For the text-containing cell, return its midpoint in (x, y) coordinate format. 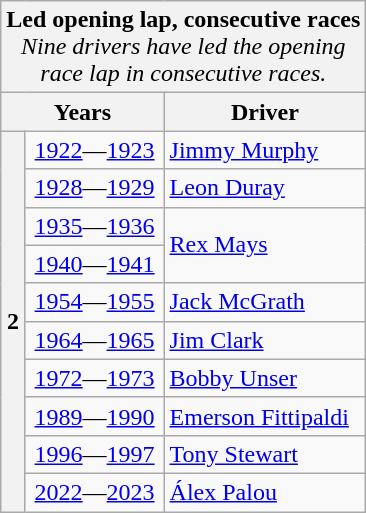
Tony Stewart (265, 454)
Jack McGrath (265, 302)
Emerson Fittipaldi (265, 416)
1922—1923 (94, 150)
1964—1965 (94, 340)
Rex Mays (265, 245)
2 (13, 322)
Led opening lap, consecutive racesNine drivers have led the openingrace lap in consecutive races. (184, 47)
Jim Clark (265, 340)
Álex Palou (265, 492)
1954—1955 (94, 302)
Jimmy Murphy (265, 150)
1996—1997 (94, 454)
1935—1936 (94, 226)
2022—2023 (94, 492)
1989—1990 (94, 416)
Years (82, 112)
Leon Duray (265, 188)
1928—1929 (94, 188)
1972—1973 (94, 378)
Bobby Unser (265, 378)
Driver (265, 112)
1940—1941 (94, 264)
